Detect which cell encompasses the target text, then output its (x, y) center coordinate. 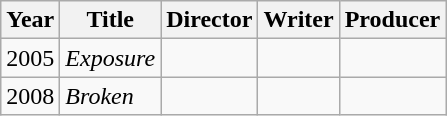
Producer (392, 20)
Director (210, 20)
Writer (298, 20)
Broken (110, 96)
Year (30, 20)
Title (110, 20)
2005 (30, 58)
Exposure (110, 58)
2008 (30, 96)
